For the text-containing cell, return its midpoint in [x, y] coordinate format. 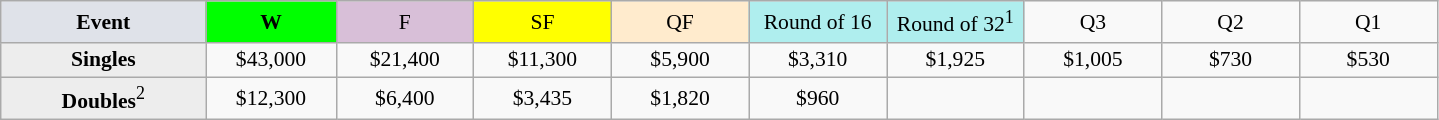
Q3 [1093, 22]
QF [680, 22]
$1,925 [955, 60]
$1,820 [680, 98]
Event [104, 22]
$21,400 [405, 60]
Doubles2 [104, 98]
W [271, 22]
$530 [1368, 60]
$43,000 [271, 60]
$3,435 [543, 98]
Q1 [1368, 22]
$3,310 [818, 60]
Q2 [1231, 22]
Round of 16 [818, 22]
$12,300 [271, 98]
F [405, 22]
SF [543, 22]
$6,400 [405, 98]
Round of 321 [955, 22]
$5,900 [680, 60]
$11,300 [543, 60]
$1,005 [1093, 60]
$730 [1231, 60]
$960 [818, 98]
Singles [104, 60]
